Output the (x, y) coordinate of the center of the cell containing the given text.  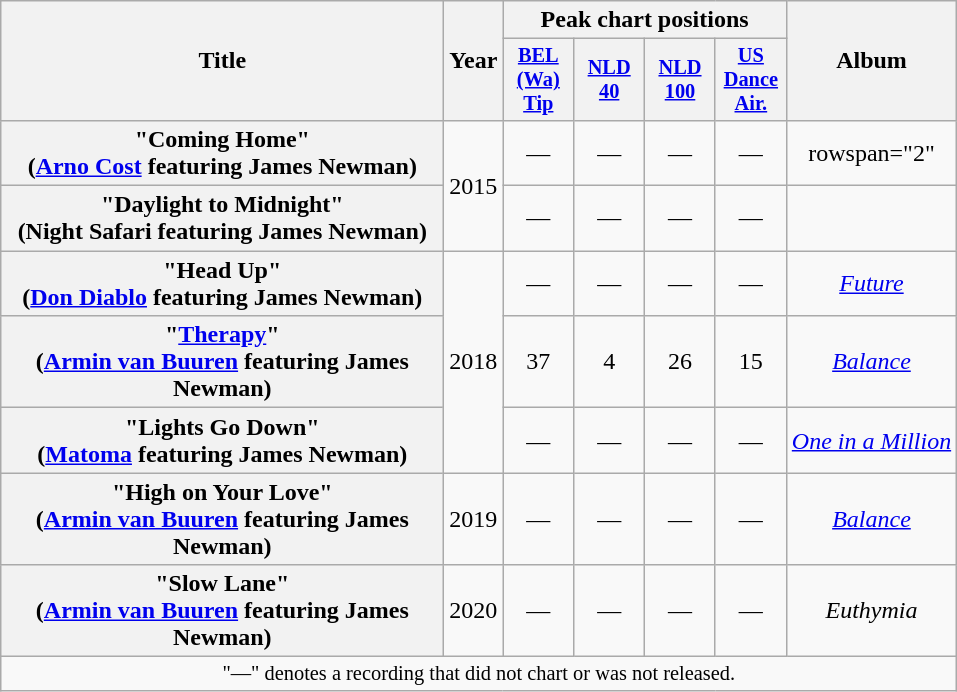
USDanceAir. (750, 80)
rowspan="2" (871, 152)
Peak chart positions (644, 20)
26 (680, 362)
2018 (474, 362)
NLD40 (610, 80)
Album (871, 61)
One in a Million (871, 440)
4 (610, 362)
"—" denotes a recording that did not chart or was not released. (479, 674)
2015 (474, 185)
"Daylight to Midnight"(Night Safari featuring James Newman) (222, 218)
"Therapy"(Armin van Buuren featuring James Newman) (222, 362)
"High on Your Love"(Armin van Buuren featuring James Newman) (222, 519)
Year (474, 61)
"Lights Go Down"(Matoma featuring James Newman) (222, 440)
2020 (474, 611)
"Head Up"(Don Diablo featuring James Newman) (222, 284)
Title (222, 61)
15 (750, 362)
"Coming Home"(Arno Cost featuring James Newman) (222, 152)
NLD100 (680, 80)
BEL(Wa)Tip (538, 80)
37 (538, 362)
2019 (474, 519)
Future (871, 284)
"Slow Lane"(Armin van Buuren featuring James Newman) (222, 611)
Euthymia (871, 611)
